Pinpoint the cell where the given text exists, returning its (x, y) midpoint coordinate. 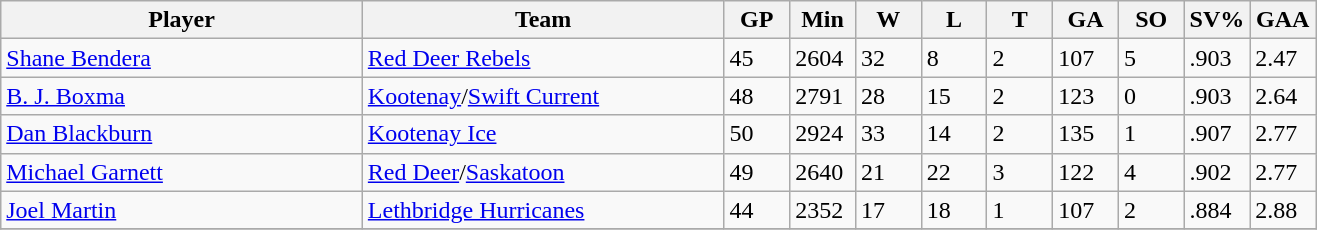
Min (823, 20)
Shane Bendera (182, 58)
22 (954, 172)
T (1020, 20)
28 (888, 96)
.907 (1217, 134)
SO (1151, 20)
48 (757, 96)
33 (888, 134)
Lethbridge Hurricanes (543, 210)
0 (1151, 96)
B. J. Boxma (182, 96)
2604 (823, 58)
GAA (1283, 20)
Joel Martin (182, 210)
.884 (1217, 210)
45 (757, 58)
GP (757, 20)
18 (954, 210)
8 (954, 58)
49 (757, 172)
Team (543, 20)
44 (757, 210)
.902 (1217, 172)
2640 (823, 172)
17 (888, 210)
Michael Garnett (182, 172)
2.64 (1283, 96)
2.47 (1283, 58)
Kootenay/Swift Current (543, 96)
SV% (1217, 20)
Red Deer Rebels (543, 58)
15 (954, 96)
Red Deer/Saskatoon (543, 172)
GA (1086, 20)
135 (1086, 134)
2791 (823, 96)
2352 (823, 210)
4 (1151, 172)
Player (182, 20)
L (954, 20)
21 (888, 172)
123 (1086, 96)
14 (954, 134)
122 (1086, 172)
Dan Blackburn (182, 134)
W (888, 20)
50 (757, 134)
5 (1151, 58)
32 (888, 58)
2.88 (1283, 210)
2924 (823, 134)
3 (1020, 172)
Kootenay Ice (543, 134)
